Search for the cell housing the specified text and yield its (x, y) center coordinate. 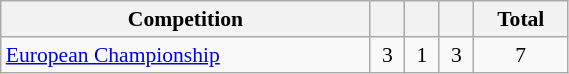
Total (521, 19)
Competition (186, 19)
1 (422, 55)
European Championship (186, 55)
7 (521, 55)
